Return [x, y] of the center of cell containing provided text 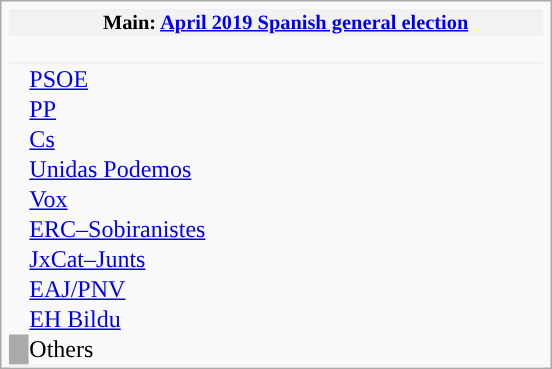
PP [144, 110]
EH Bildu [144, 320]
Cs [144, 140]
PSOE [144, 80]
JxCat–Junts [144, 260]
ERC–Sobiranistes [144, 230]
EAJ/PNV [144, 290]
Unidas Podemos [144, 170]
Main: April 2019 Spanish general election [286, 22]
Others [144, 350]
Vox [144, 200]
